Capture the cell that displays the provided text and extract its [x, y] central coordinate. 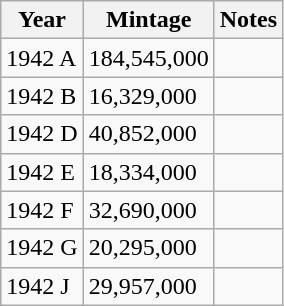
1942 E [42, 172]
1942 G [42, 248]
1942 B [42, 96]
29,957,000 [148, 286]
20,295,000 [148, 248]
18,334,000 [148, 172]
16,329,000 [148, 96]
Notes [248, 20]
1942 D [42, 134]
184,545,000 [148, 58]
32,690,000 [148, 210]
Mintage [148, 20]
1942 F [42, 210]
Year [42, 20]
1942 J [42, 286]
40,852,000 [148, 134]
1942 A [42, 58]
